Identify which cell holds the provided text, then report its (X, Y) central coordinate. 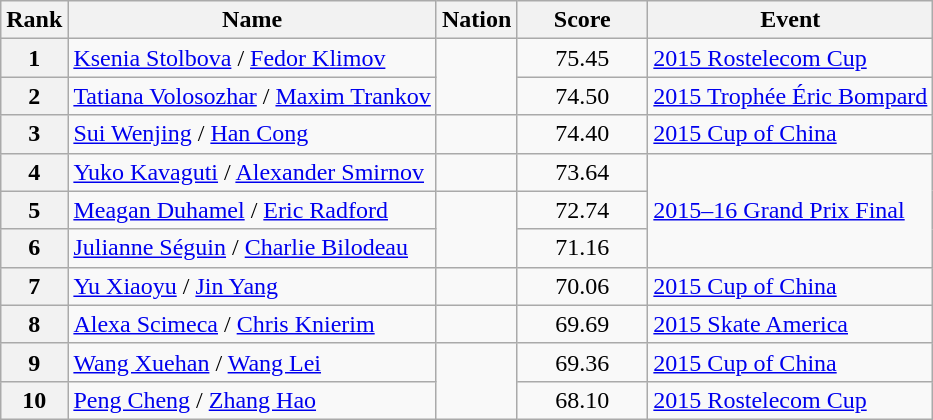
1 (34, 58)
2015 Skate America (790, 324)
71.16 (582, 248)
2015 Trophée Éric Bompard (790, 96)
73.64 (582, 172)
4 (34, 172)
75.45 (582, 58)
Alexa Scimeca / Chris Knierim (252, 324)
7 (34, 286)
Yu Xiaoyu / Jin Yang (252, 286)
Yuko Kavaguti / Alexander Smirnov (252, 172)
Peng Cheng / Zhang Hao (252, 400)
Name (252, 20)
74.50 (582, 96)
Ksenia Stolbova / Fedor Klimov (252, 58)
8 (34, 324)
2 (34, 96)
69.36 (582, 362)
6 (34, 248)
3 (34, 134)
Tatiana Volosozhar / Maxim Trankov (252, 96)
5 (34, 210)
Nation (476, 20)
Event (790, 20)
Sui Wenjing / Han Cong (252, 134)
Wang Xuehan / Wang Lei (252, 362)
70.06 (582, 286)
9 (34, 362)
2015–16 Grand Prix Final (790, 210)
Rank (34, 20)
10 (34, 400)
72.74 (582, 210)
74.40 (582, 134)
Meagan Duhamel / Eric Radford (252, 210)
69.69 (582, 324)
Score (582, 20)
68.10 (582, 400)
Julianne Séguin / Charlie Bilodeau (252, 248)
